Determine the [x, y] coordinate at the center of the cell enclosing the given text.  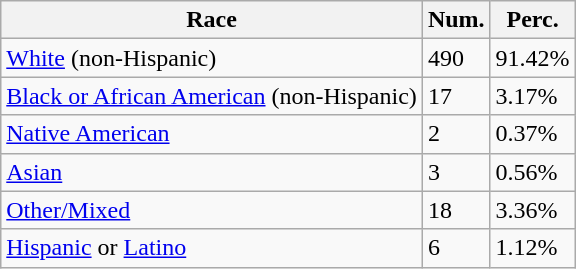
18 [456, 210]
1.12% [532, 248]
White (non-Hispanic) [212, 58]
Asian [212, 172]
Native American [212, 134]
Black or African American (non-Hispanic) [212, 96]
3 [456, 172]
Race [212, 20]
Other/Mixed [212, 210]
91.42% [532, 58]
3.36% [532, 210]
490 [456, 58]
17 [456, 96]
Num. [456, 20]
3.17% [532, 96]
6 [456, 248]
Hispanic or Latino [212, 248]
2 [456, 134]
0.37% [532, 134]
Perc. [532, 20]
0.56% [532, 172]
